Output the (x, y) coordinate of the center of the cell containing the given text.  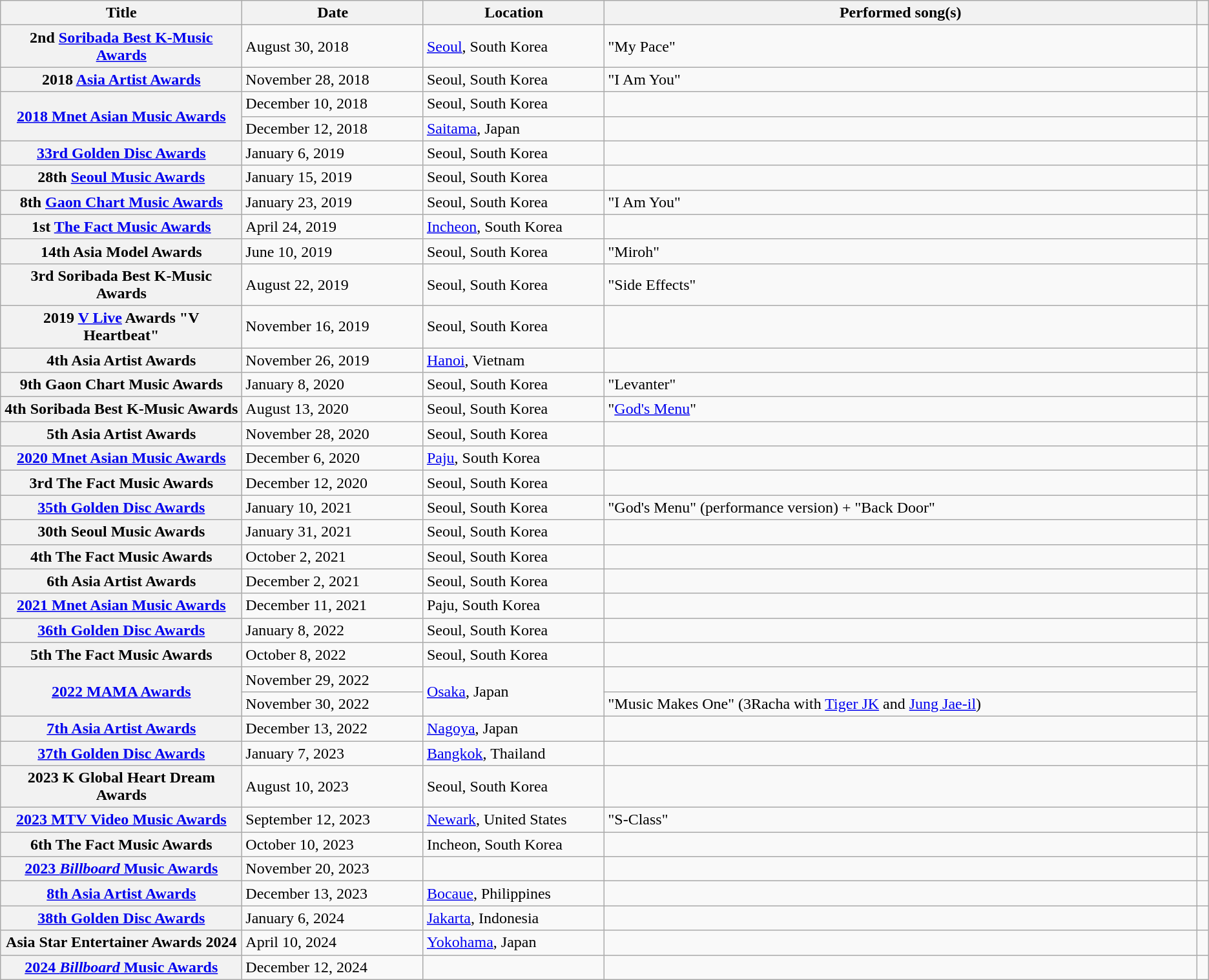
November 29, 2022 (333, 679)
December 13, 2023 (333, 893)
9th Gaon Chart Music Awards (121, 385)
Hanoi, Vietnam (514, 360)
36th Golden Disc Awards (121, 630)
December 6, 2020 (333, 458)
2018 Mnet Asian Music Awards (121, 116)
November 28, 2018 (333, 79)
November 30, 2022 (333, 704)
December 12, 2018 (333, 128)
June 10, 2019 (333, 251)
6th Asia Artist Awards (121, 581)
October 2, 2021 (333, 556)
January 8, 2022 (333, 630)
2019 V Live Awards "V Heartbeat" (121, 327)
4th Soribada Best K-Music Awards (121, 409)
Date (333, 13)
33rd Golden Disc Awards (121, 153)
Nagoya, Japan (514, 728)
Osaka, Japan (514, 691)
2020 Mnet Asian Music Awards (121, 458)
8th Gaon Chart Music Awards (121, 202)
"Miroh" (900, 251)
3rd Soribada Best K-Music Awards (121, 284)
Title (121, 13)
September 12, 2023 (333, 820)
August 22, 2019 (333, 284)
4th The Fact Music Awards (121, 556)
October 8, 2022 (333, 655)
2024 Billboard Music Awards (121, 967)
30th Seoul Music Awards (121, 532)
December 2, 2021 (333, 581)
Saitama, Japan (514, 128)
38th Golden Disc Awards (121, 918)
2nd Soribada Best K-Music Awards (121, 46)
3rd The Fact Music Awards (121, 483)
2023 Billboard Music Awards (121, 869)
Asia Star Entertainer Awards 2024 (121, 943)
"S-Class" (900, 820)
January 15, 2019 (333, 178)
5th The Fact Music Awards (121, 655)
7th Asia Artist Awards (121, 728)
Newark, United States (514, 820)
Location (514, 13)
January 6, 2019 (333, 153)
October 10, 2023 (333, 844)
April 10, 2024 (333, 943)
"Side Effects" (900, 284)
December 12, 2024 (333, 967)
Bocaue, Philippines (514, 893)
Performed song(s) (900, 13)
January 23, 2019 (333, 202)
December 11, 2021 (333, 606)
November 26, 2019 (333, 360)
"Music Makes One" (3Racha with Tiger JK and Jung Jae-il) (900, 704)
January 8, 2020 (333, 385)
April 24, 2019 (333, 227)
4th Asia Artist Awards (121, 360)
August 10, 2023 (333, 786)
August 30, 2018 (333, 46)
6th The Fact Music Awards (121, 844)
2023 K Global Heart Dream Awards (121, 786)
January 10, 2021 (333, 507)
35th Golden Disc Awards (121, 507)
14th Asia Model Awards (121, 251)
January 31, 2021 (333, 532)
December 13, 2022 (333, 728)
August 13, 2020 (333, 409)
November 16, 2019 (333, 327)
December 10, 2018 (333, 104)
2018 Asia Artist Awards (121, 79)
January 7, 2023 (333, 753)
Yokohama, Japan (514, 943)
37th Golden Disc Awards (121, 753)
Bangkok, Thailand (514, 753)
December 12, 2020 (333, 483)
"Levanter" (900, 385)
2023 MTV Video Music Awards (121, 820)
January 6, 2024 (333, 918)
2022 MAMA Awards (121, 691)
5th Asia Artist Awards (121, 434)
2021 Mnet Asian Music Awards (121, 606)
November 20, 2023 (333, 869)
Jakarta, Indonesia (514, 918)
8th Asia Artist Awards (121, 893)
1st The Fact Music Awards (121, 227)
"God's Menu" (900, 409)
"God's Menu" (performance version) + "Back Door" (900, 507)
"My Pace" (900, 46)
28th Seoul Music Awards (121, 178)
November 28, 2020 (333, 434)
